Extract the (X, Y) coordinate from the center of the cell holding the provided text.  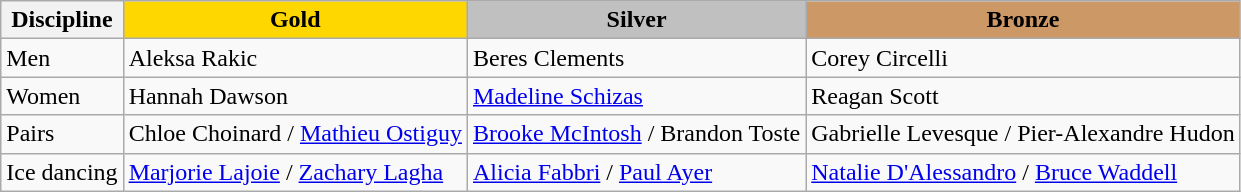
Brooke McIntosh / Brandon Toste (636, 134)
Bronze (1023, 20)
Natalie D'Alessandro / Bruce Waddell (1023, 172)
Alicia Fabbri / Paul Ayer (636, 172)
Aleksa Rakic (295, 58)
Chloe Choinard / Mathieu Ostiguy (295, 134)
Women (62, 96)
Pairs (62, 134)
Corey Circelli (1023, 58)
Discipline (62, 20)
Silver (636, 20)
Men (62, 58)
Beres Clements (636, 58)
Reagan Scott (1023, 96)
Gold (295, 20)
Gabrielle Levesque / Pier-Alexandre Hudon (1023, 134)
Hannah Dawson (295, 96)
Madeline Schizas (636, 96)
Marjorie Lajoie / Zachary Lagha (295, 172)
Ice dancing (62, 172)
